From the cell containing the given text, extract its center point as (x, y) coordinate. 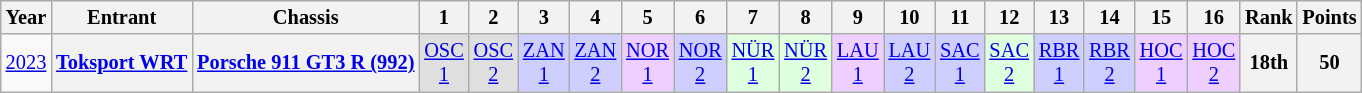
1 (444, 17)
Chassis (306, 17)
10 (910, 17)
Entrant (122, 17)
3 (544, 17)
Porsche 911 GT3 R (992) (306, 63)
SAC2 (1008, 63)
5 (648, 17)
NOR1 (648, 63)
HOC2 (1214, 63)
2 (494, 17)
OSC2 (494, 63)
14 (1109, 17)
16 (1214, 17)
ZAN1 (544, 63)
4 (596, 17)
OSC1 (444, 63)
RBR2 (1109, 63)
18th (1268, 63)
9 (858, 17)
NÜR1 (754, 63)
NÜR2 (806, 63)
ZAN2 (596, 63)
12 (1008, 17)
Year (26, 17)
Toksport WRT (122, 63)
LAU1 (858, 63)
7 (754, 17)
LAU2 (910, 63)
2023 (26, 63)
13 (1059, 17)
11 (960, 17)
NOR2 (700, 63)
HOC1 (1162, 63)
15 (1162, 17)
SAC1 (960, 63)
RBR1 (1059, 63)
50 (1329, 63)
8 (806, 17)
6 (700, 17)
Rank (1268, 17)
Points (1329, 17)
